Output the (X, Y) coordinate of the center of the cell containing the given text.  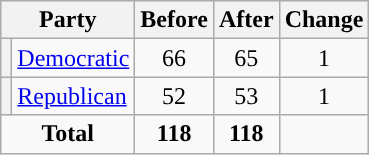
Democratic (74, 58)
65 (246, 58)
52 (174, 96)
Party (68, 20)
Before (174, 20)
Change (324, 20)
Total (68, 134)
Republican (74, 96)
After (246, 20)
53 (246, 96)
66 (174, 58)
